Search for the cell housing the specified text and yield its (X, Y) center coordinate. 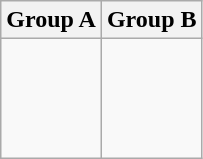
Group B (152, 20)
Group A (52, 20)
